Detect which cell encompasses the target text, then output its [x, y] center coordinate. 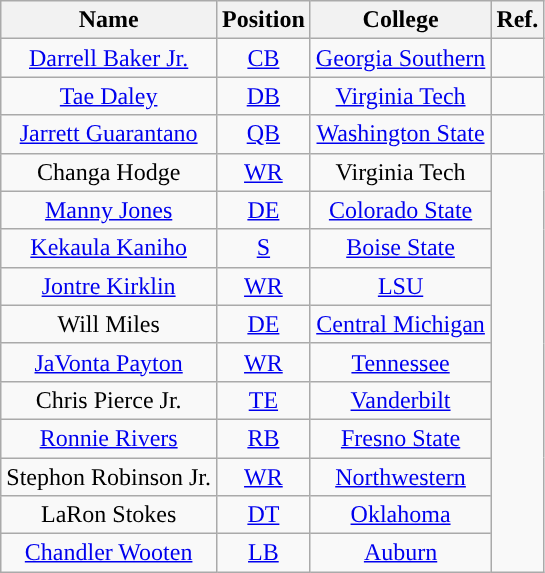
LaRon Stokes [109, 515]
TE [264, 400]
Washington State [400, 134]
Jarrett Guarantano [109, 134]
Chris Pierce Jr. [109, 400]
DT [264, 515]
Auburn [400, 553]
Boise State [400, 248]
LSU [400, 286]
Ref. [518, 20]
Jontre Kirklin [109, 286]
Oklahoma [400, 515]
Fresno State [400, 438]
Ronnie Rivers [109, 438]
Kekaula Kaniho [109, 248]
Vanderbilt [400, 400]
Tae Daley [109, 96]
Position [264, 20]
Changa Hodge [109, 172]
CB [264, 58]
Name [109, 20]
RB [264, 438]
Will Miles [109, 324]
Colorado State [400, 210]
Manny Jones [109, 210]
Stephon Robinson Jr. [109, 477]
Northwestern [400, 477]
JaVonta Payton [109, 362]
College [400, 20]
DB [264, 96]
Tennessee [400, 362]
LB [264, 553]
S [264, 248]
Chandler Wooten [109, 553]
Central Michigan [400, 324]
QB [264, 134]
Darrell Baker Jr. [109, 58]
Georgia Southern [400, 58]
